Detect which cell encompasses the target text, then output its (x, y) center coordinate. 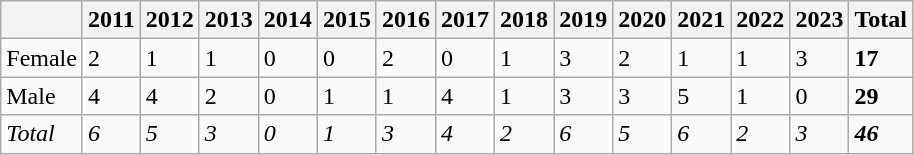
2023 (820, 20)
2017 (466, 20)
2019 (584, 20)
2012 (170, 20)
2022 (760, 20)
2020 (642, 20)
2014 (288, 20)
2015 (346, 20)
2013 (228, 20)
2018 (524, 20)
Male (42, 96)
46 (881, 134)
2011 (111, 20)
2016 (406, 20)
Female (42, 58)
17 (881, 58)
2021 (702, 20)
29 (881, 96)
